Return [X, Y] of the center of cell containing provided text 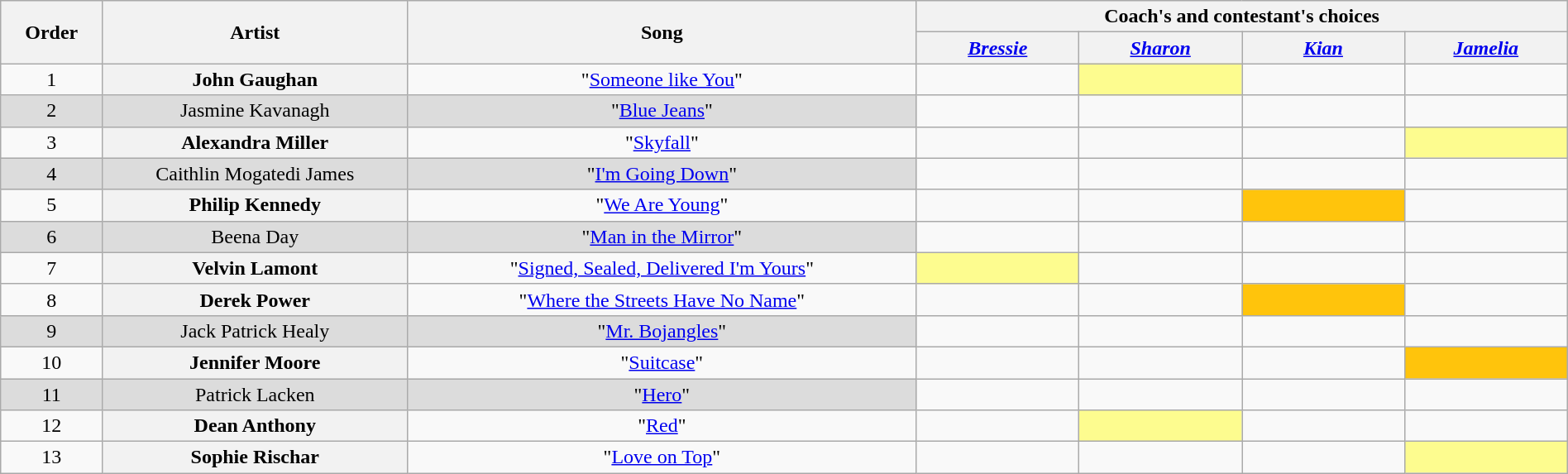
Alexandra Miller [255, 142]
John Gaughan [255, 79]
Bressie [997, 48]
"Love on Top" [662, 457]
4 [51, 174]
"Suitcase" [662, 362]
"Blue Jeans" [662, 111]
Jasmine Kavanagh [255, 111]
"We Are Young" [662, 205]
"Red" [662, 426]
13 [51, 457]
7 [51, 268]
6 [51, 237]
Sophie Rischar [255, 457]
Jamelia [1485, 48]
Artist [255, 32]
2 [51, 111]
Order [51, 32]
11 [51, 395]
10 [51, 362]
Derek Power [255, 299]
"Someone like You" [662, 79]
Sharon [1161, 48]
Patrick Lacken [255, 395]
Song [662, 32]
1 [51, 79]
"Signed, Sealed, Delivered I'm Yours" [662, 268]
Coach's and contestant's choices [1242, 17]
Velvin Lamont [255, 268]
Kian [1323, 48]
"Skyfall" [662, 142]
"I'm Going Down" [662, 174]
Beena Day [255, 237]
Jennifer Moore [255, 362]
3 [51, 142]
Philip Kennedy [255, 205]
8 [51, 299]
Caithlin Mogatedi James [255, 174]
"Hero" [662, 395]
"Man in the Mirror" [662, 237]
9 [51, 331]
"Where the Streets Have No Name" [662, 299]
Jack Patrick Healy [255, 331]
5 [51, 205]
12 [51, 426]
Dean Anthony [255, 426]
"Mr. Bojangles" [662, 331]
